Detect which cell encompasses the target text, then output its [x, y] center coordinate. 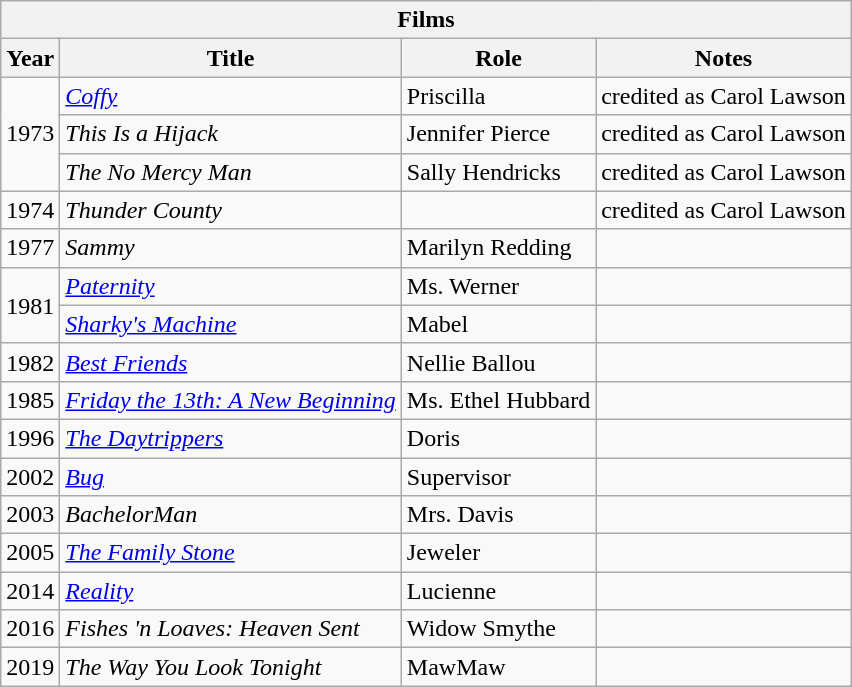
Mabel [498, 324]
2003 [30, 515]
Priscilla [498, 96]
Title [230, 58]
Friday the 13th: A New Beginning [230, 400]
2016 [30, 629]
Doris [498, 438]
The Family Stone [230, 553]
Fishes 'n Loaves: Heaven Sent [230, 629]
Bug [230, 477]
1977 [30, 248]
Paternity [230, 286]
1981 [30, 305]
Ms. Werner [498, 286]
Films [426, 20]
Notes [724, 58]
1985 [30, 400]
Sally Hendricks [498, 172]
The Daytrippers [230, 438]
The Way You Look Tonight [230, 667]
Widow Smythe [498, 629]
2014 [30, 591]
Mrs. Davis [498, 515]
Sammy [230, 248]
This Is a Hijack [230, 134]
BachelorMan [230, 515]
Nellie Ballou [498, 362]
1973 [30, 134]
Lucienne [498, 591]
2005 [30, 553]
Sharky's Machine [230, 324]
MawMaw [498, 667]
2019 [30, 667]
Thunder County [230, 210]
Jeweler [498, 553]
1974 [30, 210]
Marilyn Redding [498, 248]
Jennifer Pierce [498, 134]
Role [498, 58]
2002 [30, 477]
Coffy [230, 96]
Reality [230, 591]
1996 [30, 438]
Ms. Ethel Hubbard [498, 400]
Supervisor [498, 477]
The No Mercy Man [230, 172]
1982 [30, 362]
Year [30, 58]
Best Friends [230, 362]
